Capture the cell that displays the provided text and extract its (x, y) central coordinate. 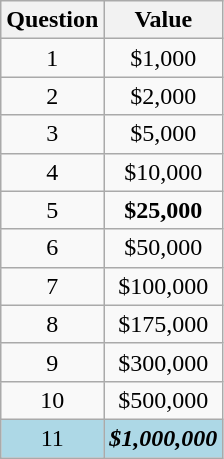
9 (52, 362)
11 (52, 438)
$10,000 (164, 172)
$1,000 (164, 58)
$175,000 (164, 324)
$300,000 (164, 362)
5 (52, 210)
8 (52, 324)
Question (52, 20)
$100,000 (164, 286)
$50,000 (164, 248)
2 (52, 96)
$2,000 (164, 96)
1 (52, 58)
7 (52, 286)
$25,000 (164, 210)
$500,000 (164, 400)
Value (164, 20)
$5,000 (164, 134)
6 (52, 248)
3 (52, 134)
$1,000,000 (164, 438)
10 (52, 400)
4 (52, 172)
